Return the [x, y] coordinate for the center point of the cell that contains the specified text.  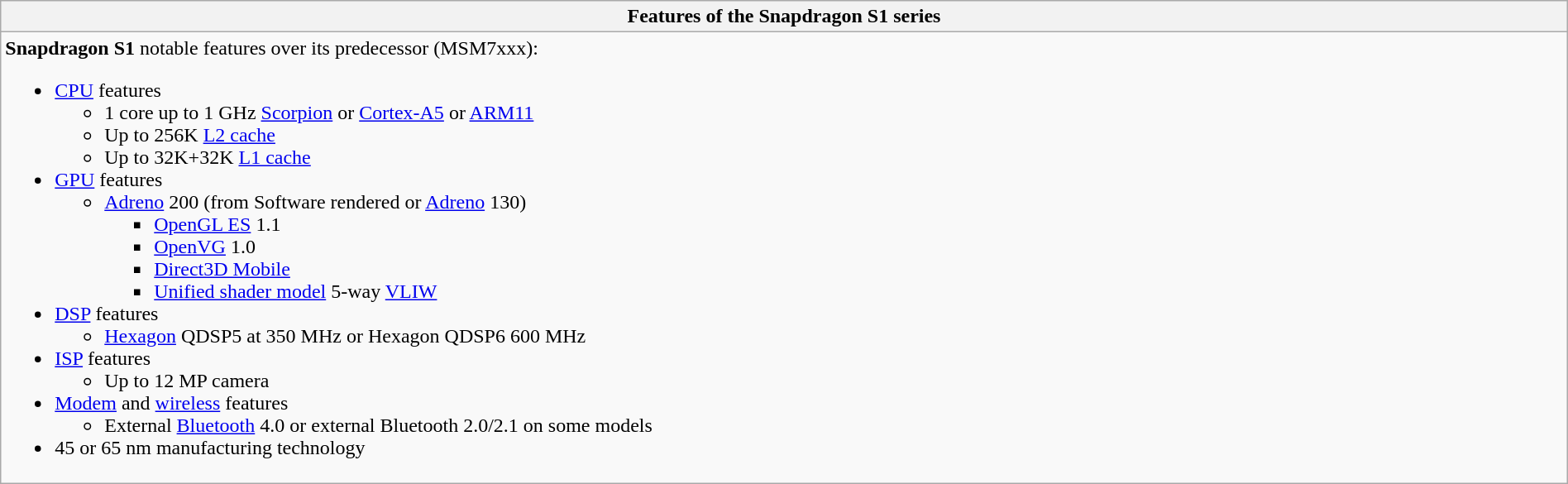
Features of the Snapdragon S1 series [784, 17]
